Output the [X, Y] coordinate of the center of the cell containing the given text.  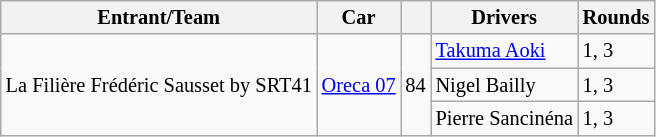
Rounds [616, 17]
Takuma Aoki [504, 51]
Car [359, 17]
Nigel Bailly [504, 85]
La Filière Frédéric Sausset by SRT41 [159, 84]
Drivers [504, 17]
Entrant/Team [159, 17]
Oreca 07 [359, 84]
Pierre Sancinéna [504, 118]
84 [415, 84]
